Return the (X, Y) coordinate for the center point of the cell that contains the specified text.  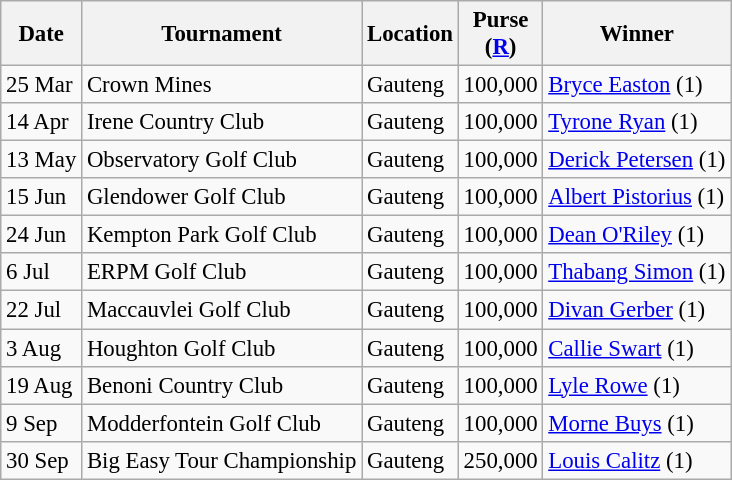
15 Jun (42, 197)
Louis Calitz (1) (637, 460)
Lyle Rowe (1) (637, 385)
ERPM Golf Club (222, 273)
Callie Swart (1) (637, 348)
24 Jun (42, 235)
Irene Country Club (222, 122)
Houghton Golf Club (222, 348)
Date (42, 34)
Maccauvlei Golf Club (222, 310)
Glendower Golf Club (222, 197)
19 Aug (42, 385)
Dean O'Riley (1) (637, 235)
250,000 (500, 460)
Thabang Simon (1) (637, 273)
25 Mar (42, 85)
22 Jul (42, 310)
Derick Petersen (1) (637, 160)
13 May (42, 160)
Observatory Golf Club (222, 160)
9 Sep (42, 423)
Modderfontein Golf Club (222, 423)
30 Sep (42, 460)
Purse(R) (500, 34)
Tournament (222, 34)
Benoni Country Club (222, 385)
Location (410, 34)
Morne Buys (1) (637, 423)
6 Jul (42, 273)
Crown Mines (222, 85)
Winner (637, 34)
Kempton Park Golf Club (222, 235)
Albert Pistorius (1) (637, 197)
Bryce Easton (1) (637, 85)
Tyrone Ryan (1) (637, 122)
14 Apr (42, 122)
3 Aug (42, 348)
Big Easy Tour Championship (222, 460)
Divan Gerber (1) (637, 310)
